Capture the cell that displays the provided text and extract its (x, y) central coordinate. 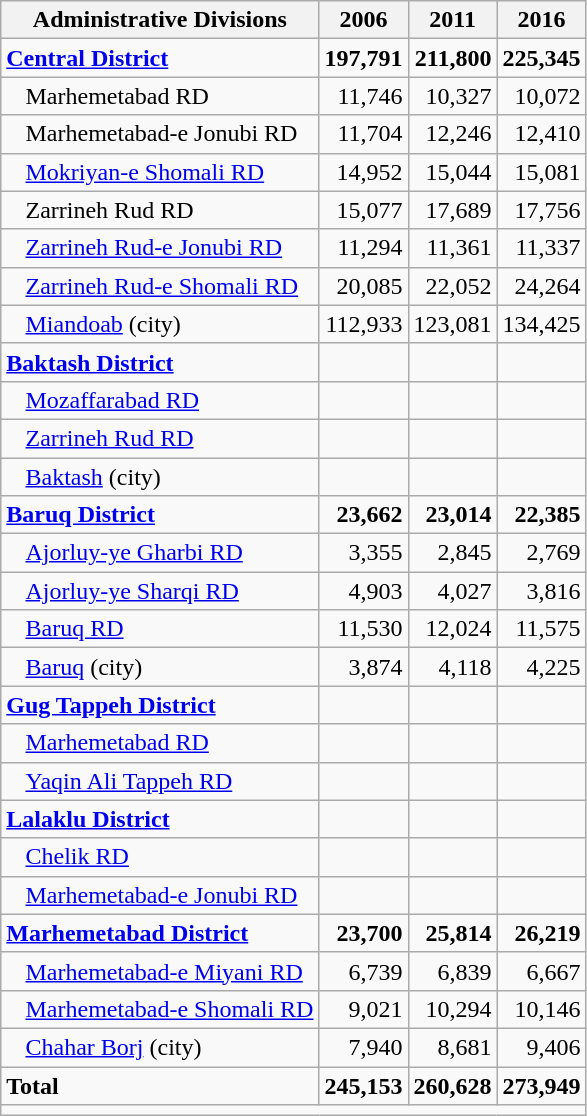
12,024 (452, 629)
Total (160, 1085)
Marhemetabad District (160, 933)
Baktash District (160, 362)
7,940 (364, 1047)
Baruq (city) (160, 667)
Zarrineh Rud-e Shomali RD (160, 286)
Baktash (city) (160, 477)
245,153 (364, 1085)
4,027 (452, 591)
Mokriyan-e Shomali RD (160, 172)
23,014 (452, 515)
25,814 (452, 933)
3,355 (364, 553)
123,081 (452, 324)
11,294 (364, 248)
6,839 (452, 971)
197,791 (364, 58)
24,264 (542, 286)
Marhemetabad-e Shomali RD (160, 1009)
26,219 (542, 933)
22,052 (452, 286)
10,327 (452, 96)
10,146 (542, 1009)
Mozaffarabad RD (160, 400)
Baruq RD (160, 629)
Marhemetabad-e Miyani RD (160, 971)
Administrative Divisions (160, 20)
Ajorluy-ye Sharqi RD (160, 591)
11,746 (364, 96)
11,704 (364, 134)
3,816 (542, 591)
2016 (542, 20)
Miandoab (city) (160, 324)
Chahar Borj (city) (160, 1047)
211,800 (452, 58)
2011 (452, 20)
9,406 (542, 1047)
12,246 (452, 134)
11,361 (452, 248)
2006 (364, 20)
Ajorluy-ye Gharbi RD (160, 553)
Lalaklu District (160, 819)
6,667 (542, 971)
11,337 (542, 248)
20,085 (364, 286)
Central District (160, 58)
15,077 (364, 210)
134,425 (542, 324)
225,345 (542, 58)
4,225 (542, 667)
260,628 (452, 1085)
4,118 (452, 667)
12,410 (542, 134)
2,769 (542, 553)
23,700 (364, 933)
8,681 (452, 1047)
22,385 (542, 515)
273,949 (542, 1085)
112,933 (364, 324)
17,756 (542, 210)
15,081 (542, 172)
9,021 (364, 1009)
15,044 (452, 172)
Zarrineh Rud-e Jonubi RD (160, 248)
Yaqin Ali Tappeh RD (160, 781)
23,662 (364, 515)
11,530 (364, 629)
Baruq District (160, 515)
Chelik RD (160, 857)
10,072 (542, 96)
2,845 (452, 553)
6,739 (364, 971)
Gug Tappeh District (160, 705)
17,689 (452, 210)
10,294 (452, 1009)
11,575 (542, 629)
4,903 (364, 591)
14,952 (364, 172)
3,874 (364, 667)
